Return the (x, y) coordinate for the center point of the cell that contains the specified text.  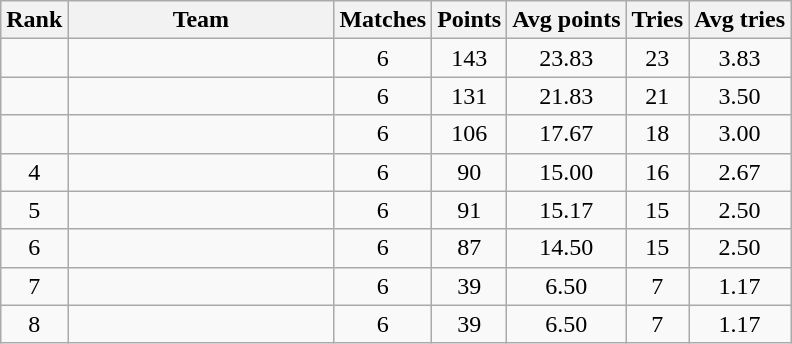
15.17 (566, 210)
21.83 (566, 96)
Tries (658, 20)
90 (470, 172)
Points (470, 20)
Matches (383, 20)
5 (34, 210)
3.50 (740, 96)
Team (201, 20)
Avg tries (740, 20)
87 (470, 248)
3.83 (740, 58)
Avg points (566, 20)
143 (470, 58)
2.67 (740, 172)
Rank (34, 20)
91 (470, 210)
131 (470, 96)
16 (658, 172)
23 (658, 58)
21 (658, 96)
3.00 (740, 134)
23.83 (566, 58)
8 (34, 324)
18 (658, 134)
14.50 (566, 248)
15.00 (566, 172)
106 (470, 134)
17.67 (566, 134)
4 (34, 172)
